Detect which cell encompasses the target text, then output its (x, y) center coordinate. 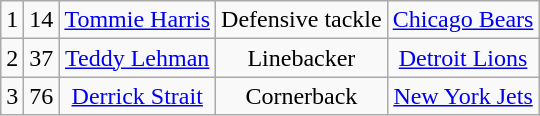
Detroit Lions (463, 58)
76 (42, 96)
3 (12, 96)
Tommie Harris (138, 20)
Teddy Lehman (138, 58)
1 (12, 20)
Cornerback (302, 96)
Derrick Strait (138, 96)
Linebacker (302, 58)
37 (42, 58)
Chicago Bears (463, 20)
Defensive tackle (302, 20)
2 (12, 58)
14 (42, 20)
New York Jets (463, 96)
